Scan for the cell matching the given text and deliver its [x, y] coordinate at center. 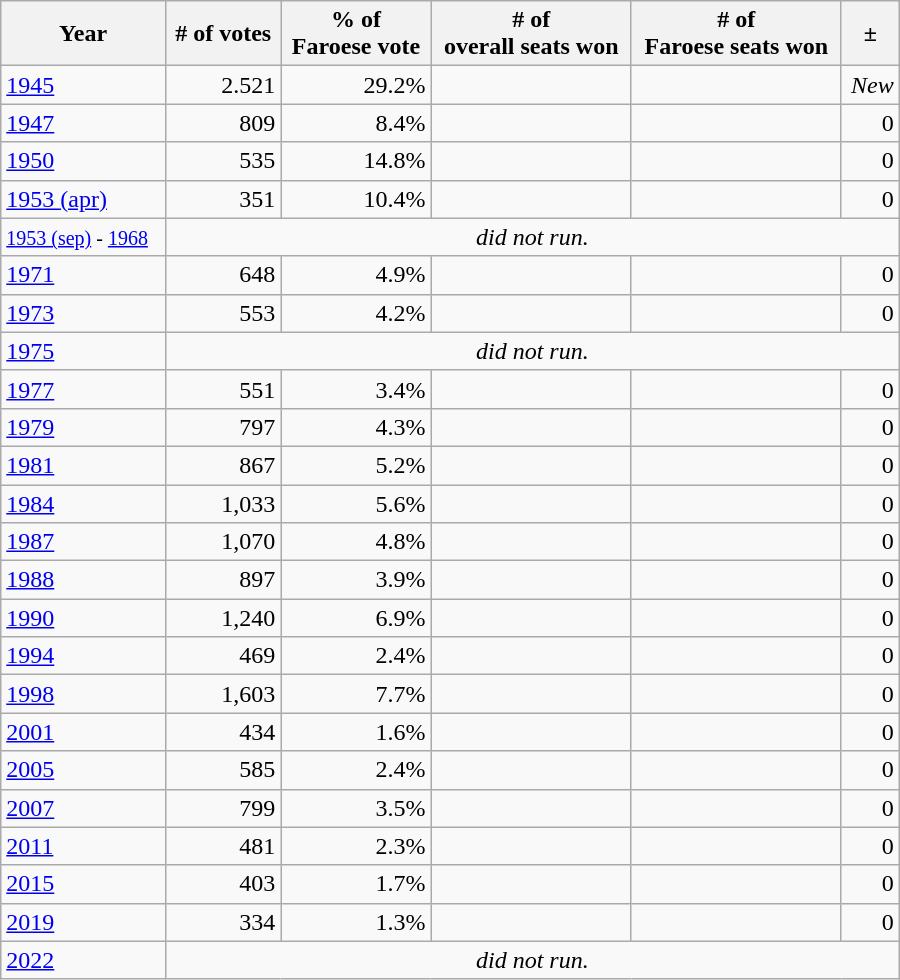
2019 [84, 922]
1.6% [356, 732]
4.8% [356, 542]
1.7% [356, 884]
New [870, 85]
434 [222, 732]
481 [222, 846]
4.9% [356, 275]
897 [222, 580]
2005 [84, 770]
Year [84, 34]
2015 [84, 884]
2022 [84, 960]
1.3% [356, 922]
1988 [84, 580]
29.2% [356, 85]
5.2% [356, 465]
1979 [84, 427]
1,070 [222, 542]
403 [222, 884]
% ofFaroese vote [356, 34]
1950 [84, 161]
3.9% [356, 580]
3.5% [356, 808]
8.4% [356, 123]
3.4% [356, 389]
551 [222, 389]
1984 [84, 503]
6.9% [356, 618]
1945 [84, 85]
4.3% [356, 427]
± [870, 34]
1953 (apr) [84, 199]
867 [222, 465]
585 [222, 770]
1977 [84, 389]
553 [222, 313]
797 [222, 427]
1,240 [222, 618]
2007 [84, 808]
7.7% [356, 694]
14.8% [356, 161]
10.4% [356, 199]
469 [222, 656]
535 [222, 161]
2001 [84, 732]
# ofFaroese seats won [736, 34]
809 [222, 123]
1,033 [222, 503]
1981 [84, 465]
# of votes [222, 34]
1947 [84, 123]
1994 [84, 656]
2011 [84, 846]
2.521 [222, 85]
334 [222, 922]
1,603 [222, 694]
1953 (sep) - 1968 [84, 237]
2.3% [356, 846]
1990 [84, 618]
# ofoverall seats won [531, 34]
4.2% [356, 313]
1987 [84, 542]
1971 [84, 275]
1998 [84, 694]
351 [222, 199]
5.6% [356, 503]
799 [222, 808]
1973 [84, 313]
1975 [84, 351]
648 [222, 275]
